For the text-containing cell, return its midpoint in [X, Y] coordinate format. 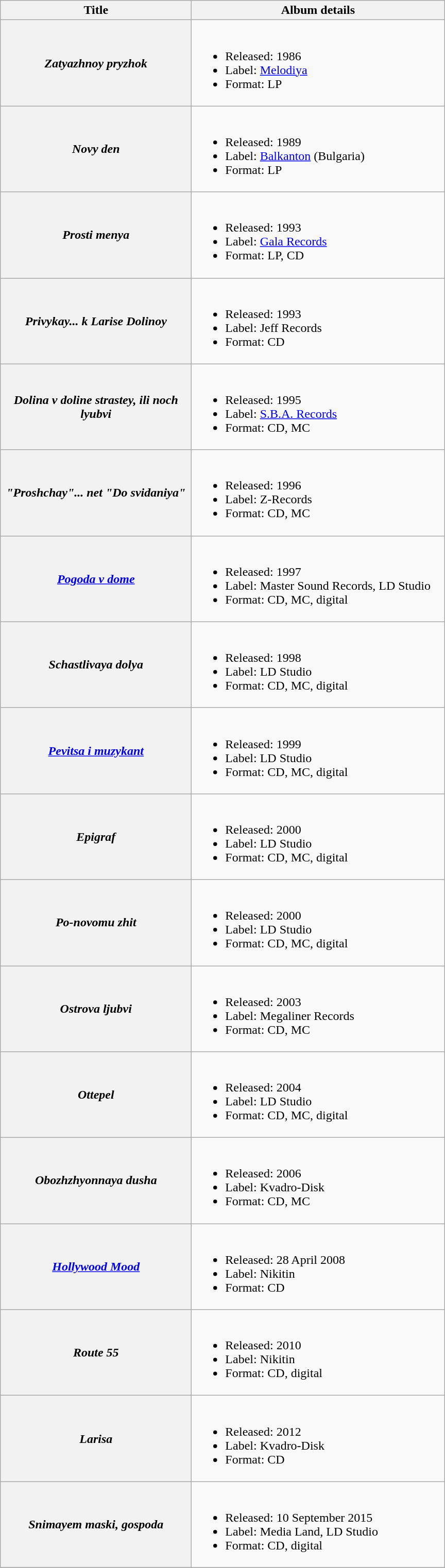
Novy den [96, 149]
Pevitsa i muzykant [96, 750]
Released: 1993Label: Jeff RecordsFormat: CD [318, 321]
Released: 2010Label: NikitinFormat: CD, digital [318, 1352]
Larisa [96, 1439]
Released: 1989Label: Balkanton (Bulgaria)Format: LP [318, 149]
Dolina v doline strastey, ili noch lyubvi [96, 407]
Privykay... k Larise Dolinoy [96, 321]
Po-novomu zhit [96, 922]
Released: 28 April 2008Label: NikitinFormat: CD [318, 1267]
Released: 1998Label: LD StudioFormat: CD, MC, digital [318, 665]
Released: 1995Label: S.B.A. RecordsFormat: CD, MC [318, 407]
Released: 1996Label: Z-RecordsFormat: CD, MC [318, 493]
Released: 2012Label: Kvadro-DiskFormat: CD [318, 1439]
Released: 1997Label: Master Sound Records, LD StudioFormat: CD, MC, digital [318, 578]
Released: 2006Label: Kvadro-DiskFormat: CD, MC [318, 1181]
Ostrova ljubvi [96, 1009]
Epigraf [96, 837]
Released: 10 September 2015Label: Media Land, LD StudioFormat: CD, digital [318, 1524]
Route 55 [96, 1352]
Released: 1993Label: Gala RecordsFormat: LP, CD [318, 235]
Zatyazhnoy pryzhok [96, 63]
Pogoda v dome [96, 578]
Hollywood Mood [96, 1267]
Obozhzhyonnaya dusha [96, 1181]
"Proshchay"... net "Do svidaniya" [96, 493]
Ottepel [96, 1095]
Album details [318, 10]
Title [96, 10]
Released: 1986Label: MelodiyaFormat: LP [318, 63]
Prosti menya [96, 235]
Snimayem maski, gospoda [96, 1524]
Released: 2004Label: LD StudioFormat: CD, MC, digital [318, 1095]
Released: 1999Label: LD StudioFormat: CD, MC, digital [318, 750]
Released: 2003Label: Megaliner RecordsFormat: CD, MC [318, 1009]
Schastlivaya dolya [96, 665]
